Pinpoint the cell where the given text exists, returning its [X, Y] midpoint coordinate. 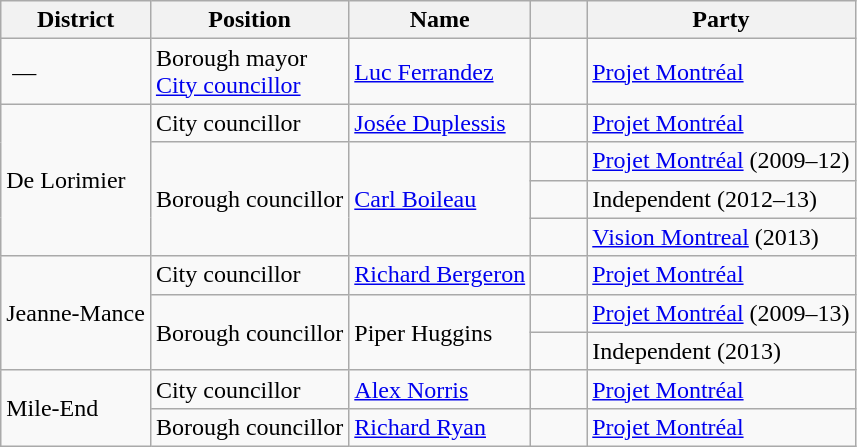
Projet Montréal (2009–12) [721, 161]
Name [440, 20]
Independent (2013) [721, 351]
Position [249, 20]
Luc Ferrandez [440, 72]
Carl Boileau [440, 199]
Projet Montréal (2009–13) [721, 313]
Vision Montreal (2013) [721, 237]
Party [721, 20]
Independent (2012–13) [721, 199]
Mile-End [76, 408]
Josée Duplessis [440, 123]
De Lorimier [76, 180]
Richard Ryan [440, 427]
— [76, 72]
Borough mayorCity councillor [249, 72]
Alex Norris [440, 389]
Jeanne-Mance [76, 313]
Richard Bergeron [440, 275]
Piper Huggins [440, 332]
District [76, 20]
